Detect which cell encompasses the target text, then output its [X, Y] center coordinate. 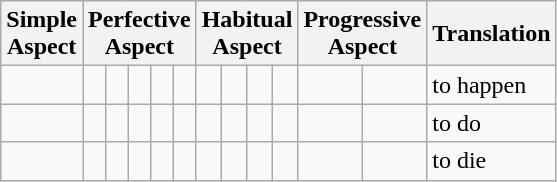
to die [492, 161]
PerfectiveAspect [139, 34]
Translation [492, 34]
to happen [492, 85]
HabitualAspect [247, 34]
to do [492, 123]
ProgressiveAspect [362, 34]
SimpleAspect [42, 34]
